Extract the (x, y) coordinate from the center of the cell holding the provided text.  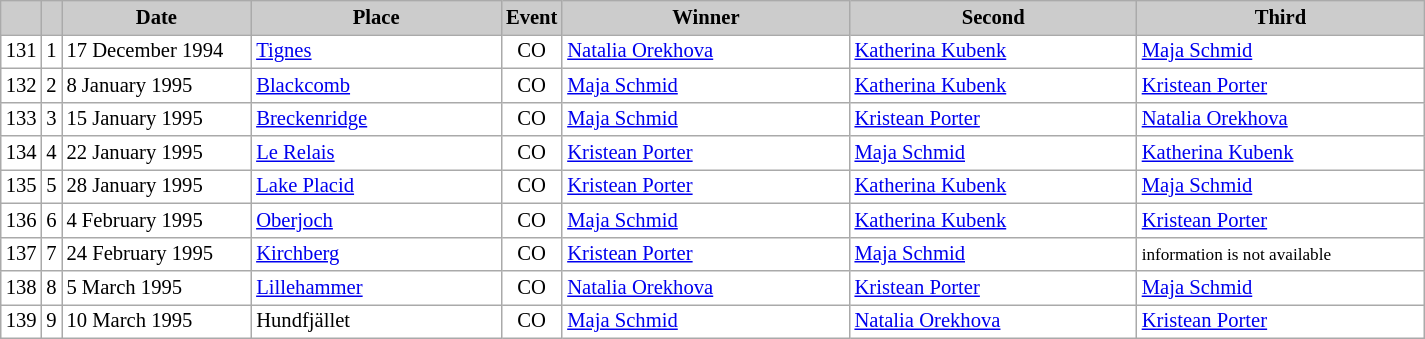
132 (22, 85)
4 (51, 153)
6 (51, 220)
2 (51, 85)
137 (22, 254)
Event (532, 17)
5 March 1995 (157, 287)
10 March 1995 (157, 321)
Blackcomb (376, 85)
131 (22, 51)
Tignes (376, 51)
22 January 1995 (157, 153)
24 February 1995 (157, 254)
133 (22, 119)
5 (51, 186)
4 February 1995 (157, 220)
8 January 1995 (157, 85)
Date (157, 17)
Le Relais (376, 153)
1 (51, 51)
28 January 1995 (157, 186)
Oberjoch (376, 220)
Second (994, 17)
Lillehammer (376, 287)
8 (51, 287)
3 (51, 119)
Lake Placid (376, 186)
138 (22, 287)
Third (1280, 17)
136 (22, 220)
15 January 1995 (157, 119)
7 (51, 254)
Winner (706, 17)
17 December 1994 (157, 51)
135 (22, 186)
Breckenridge (376, 119)
information is not available (1280, 254)
Place (376, 17)
9 (51, 321)
134 (22, 153)
Hundfjället (376, 321)
Kirchberg (376, 254)
139 (22, 321)
